Extract the (x, y) coordinate from the center of the cell holding the provided text.  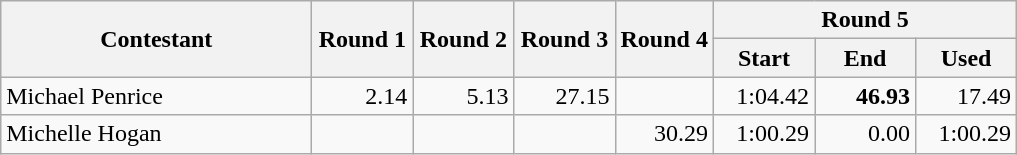
27.15 (564, 96)
30.29 (664, 134)
Round 3 (564, 39)
Round 5 (864, 20)
Michael Penrice (156, 96)
17.49 (966, 96)
Round 4 (664, 39)
0.00 (864, 134)
End (864, 58)
Start (764, 58)
Round 1 (362, 39)
Contestant (156, 39)
Round 2 (464, 39)
Used (966, 58)
5.13 (464, 96)
Michelle Hogan (156, 134)
46.93 (864, 96)
1:04.42 (764, 96)
2.14 (362, 96)
